Capture the cell that displays the provided text and extract its (x, y) central coordinate. 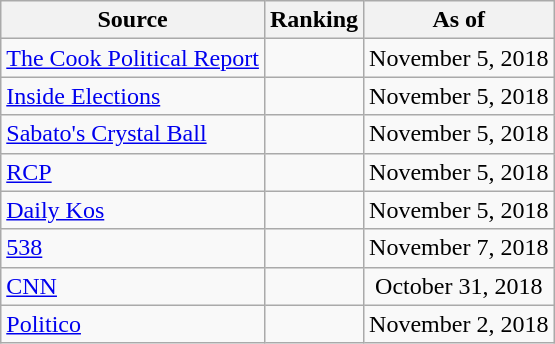
Daily Kos (133, 210)
Sabato's Crystal Ball (133, 134)
The Cook Political Report (133, 58)
November 7, 2018 (459, 248)
Source (133, 20)
As of (459, 20)
538 (133, 248)
CNN (133, 286)
Ranking (314, 20)
Politico (133, 324)
November 2, 2018 (459, 324)
Inside Elections (133, 96)
October 31, 2018 (459, 286)
RCP (133, 172)
